Capture the cell that displays the provided text and extract its [X, Y] central coordinate. 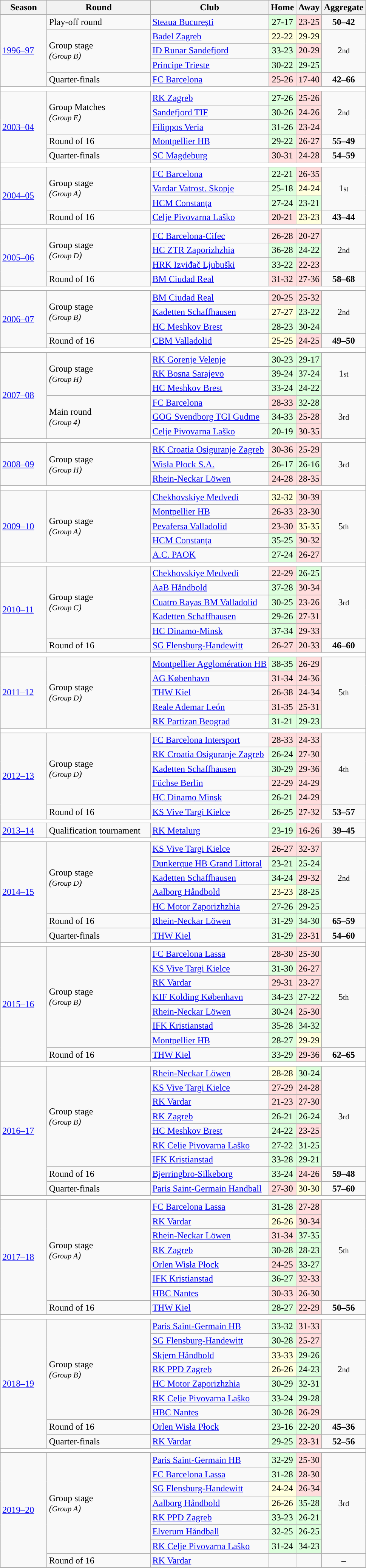
52–56 [344, 1441]
20-25 [283, 297]
26-16 [309, 464]
42–66 [344, 79]
Sandefjord TIF [210, 112]
Principe Trieste [210, 65]
36-27 [283, 1279]
30-30 [309, 1188]
29-22 [283, 141]
53–57 [344, 812]
2013–14 [24, 830]
Montpellier Agglomération HB [210, 664]
27-29 [283, 1088]
30-23 [283, 359]
Filippos Veria [210, 127]
30-36 [283, 450]
20-19 [283, 431]
GOG Svendborg TGI Gudme [210, 417]
30-35 [309, 431]
ID Runar Sandefjord [210, 51]
Cuatro Rayas BM Valladolid [210, 602]
Season [24, 8]
23-24 [309, 127]
RK Metalurg [210, 830]
34-32 [309, 1026]
33-33 [283, 1355]
FC Barcelona Intersport [210, 740]
2007–08 [24, 395]
Skjern Håndbold [210, 1355]
25-31 [309, 707]
AG København [210, 678]
KIF Kolding København [210, 997]
HRK Izviđač Ljubuški [210, 265]
34-33 [283, 417]
28-28 [283, 1073]
27-32 [309, 812]
– [344, 1560]
29-33 [309, 631]
32-31 [309, 1384]
28-25 [309, 892]
20-33 [309, 645]
25-28 [309, 417]
29-28 [309, 1398]
30-32 [309, 540]
CBM Valladolid [210, 341]
2010–11 [24, 609]
Badel Zagreb [210, 36]
54–59 [344, 155]
Play-off round [99, 22]
4th [344, 769]
23-16 [283, 1427]
2005–06 [24, 257]
21-23 [283, 1102]
26-17 [283, 464]
HC Dinamo Minsk [210, 798]
43–44 [344, 217]
33-27 [309, 1264]
2014–15 [24, 892]
25-29 [309, 450]
RK Gorenje Velenje [210, 359]
2018–19 [24, 1384]
45–36 [344, 1427]
Qualification tournament [99, 830]
34-24 [283, 878]
30-39 [309, 497]
37-28 [283, 588]
30-33 [283, 1293]
2012–13 [24, 776]
29-21 [309, 1159]
2008–09 [24, 464]
62–65 [344, 1055]
Aggregate [344, 8]
Reale Ademar León [210, 707]
30-26 [283, 112]
27-31 [309, 617]
Vardar Vatrost. Skopje [210, 189]
25-25 [283, 341]
26-30 [309, 1293]
23-26 [309, 602]
37-35 [309, 1236]
32-37 [309, 849]
31-32 [283, 279]
22-20 [309, 1427]
2017–18 [24, 1257]
Group Matches(Group E) [99, 112]
39-24 [283, 374]
24-33 [309, 740]
30-31 [283, 155]
31-33 [309, 1326]
2011–12 [24, 693]
31-35 [283, 707]
23-27 [309, 983]
Füchse Berlin [210, 783]
Away [309, 8]
AaB Håndbold [210, 588]
HC Dinamo-Minsk [210, 631]
2003–04 [24, 127]
Main round(Group 4) [99, 417]
32-29 [283, 1460]
Dunkerque HB Grand Littoral [210, 863]
22-21 [283, 174]
39–45 [344, 830]
32-28 [309, 403]
Paris Saint-Germain Handball [210, 1188]
25-32 [309, 297]
30-25 [283, 602]
32-25 [283, 1532]
33-22 [283, 265]
25-24 [309, 863]
1996–97 [24, 51]
Pevafersa Valladolid [210, 526]
37-34 [283, 631]
27-27 [283, 312]
23-19 [283, 830]
35-25 [283, 540]
29-23 [309, 721]
33-29 [283, 1055]
A.C. PAOK [210, 555]
26-38 [283, 693]
Wisła Płock S.A. [210, 464]
55–49 [344, 141]
22-23 [309, 265]
50–56 [344, 1308]
28-35 [309, 479]
26-34 [309, 1489]
22-22 [283, 36]
2009–10 [24, 526]
33-32 [283, 1326]
29-17 [309, 359]
50–42 [344, 22]
24-23 [309, 1369]
16-26 [309, 830]
27-28 [309, 1207]
Round [99, 8]
Steaua București [210, 22]
Group stage(Group C) [99, 602]
2019–20 [24, 1510]
37-24 [309, 374]
RK Partizan Beograd [210, 721]
25-18 [283, 189]
2016–17 [24, 1131]
26-35 [309, 174]
31-26 [283, 127]
57–60 [344, 1188]
31-30 [283, 968]
Bjerringbro-Silkeborg [210, 1174]
38-35 [283, 664]
26-28 [283, 236]
49–50 [344, 341]
27-17 [283, 22]
27-36 [309, 279]
33-28 [283, 1159]
32-33 [309, 1279]
25-27 [309, 1340]
24-36 [309, 678]
58–68 [344, 279]
31-21 [283, 721]
31-25 [309, 1145]
35-35 [309, 526]
2015–16 [24, 1004]
FC Barcelona-Cifec [210, 236]
59–48 [344, 1174]
Club [210, 8]
20-21 [283, 217]
24-34 [309, 693]
20-29 [309, 51]
30-22 [283, 65]
54–60 [344, 935]
46–60 [344, 645]
34-30 [309, 921]
2004–05 [24, 196]
32-32 [283, 497]
20-27 [309, 236]
RK Bosna Sarajevo [210, 374]
SC Magdeburg [210, 155]
36-28 [283, 250]
31-24 [283, 1546]
26-33 [283, 511]
23-22 [309, 312]
2006–07 [24, 319]
17-40 [309, 79]
Elverum Håndball [210, 1532]
65–59 [344, 921]
29-31 [283, 983]
Home [283, 8]
HC ZTR Zaporizhzhia [210, 250]
29-32 [309, 878]
